Return (x, y) of the center of cell containing provided text 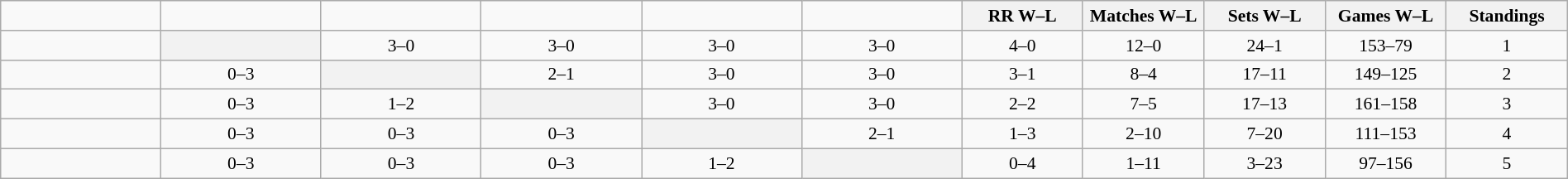
2–10 (1143, 134)
17–13 (1264, 104)
8–4 (1143, 75)
3–1 (1022, 75)
17–11 (1264, 75)
Matches W–L (1143, 16)
12–0 (1143, 46)
Games W–L (1385, 16)
149–125 (1385, 75)
3 (1507, 104)
2–2 (1022, 104)
1–11 (1143, 163)
Sets W–L (1264, 16)
7–20 (1264, 134)
5 (1507, 163)
1–3 (1022, 134)
97–156 (1385, 163)
RR W–L (1022, 16)
111–153 (1385, 134)
153–79 (1385, 46)
0–4 (1022, 163)
4–0 (1022, 46)
161–158 (1385, 104)
7–5 (1143, 104)
4 (1507, 134)
24–1 (1264, 46)
3–23 (1264, 163)
Standings (1507, 16)
1 (1507, 46)
2 (1507, 75)
